From the cell containing the given text, extract its center point as [x, y] coordinate. 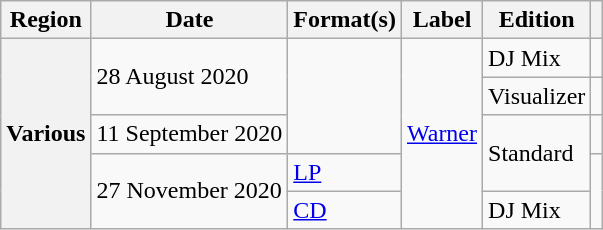
Warner [442, 134]
28 August 2020 [190, 77]
Date [190, 20]
LP [345, 172]
Various [46, 134]
Region [46, 20]
Edition [537, 20]
Visualizer [537, 96]
Format(s) [345, 20]
Standard [537, 153]
27 November 2020 [190, 191]
Label [442, 20]
11 September 2020 [190, 134]
CD [345, 210]
